Capture the cell that displays the provided text and extract its [x, y] central coordinate. 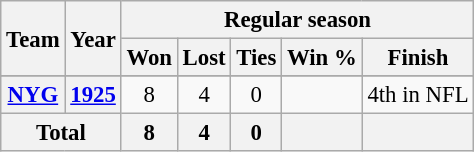
Team [33, 38]
NYG [33, 95]
Ties [256, 58]
Finish [418, 58]
4th in NFL [418, 95]
Total [61, 133]
Year [93, 38]
Regular season [298, 20]
Win % [322, 58]
Lost [204, 58]
Won [149, 58]
1925 [93, 95]
